Pinpoint the cell where the given text exists, returning its [X, Y] midpoint coordinate. 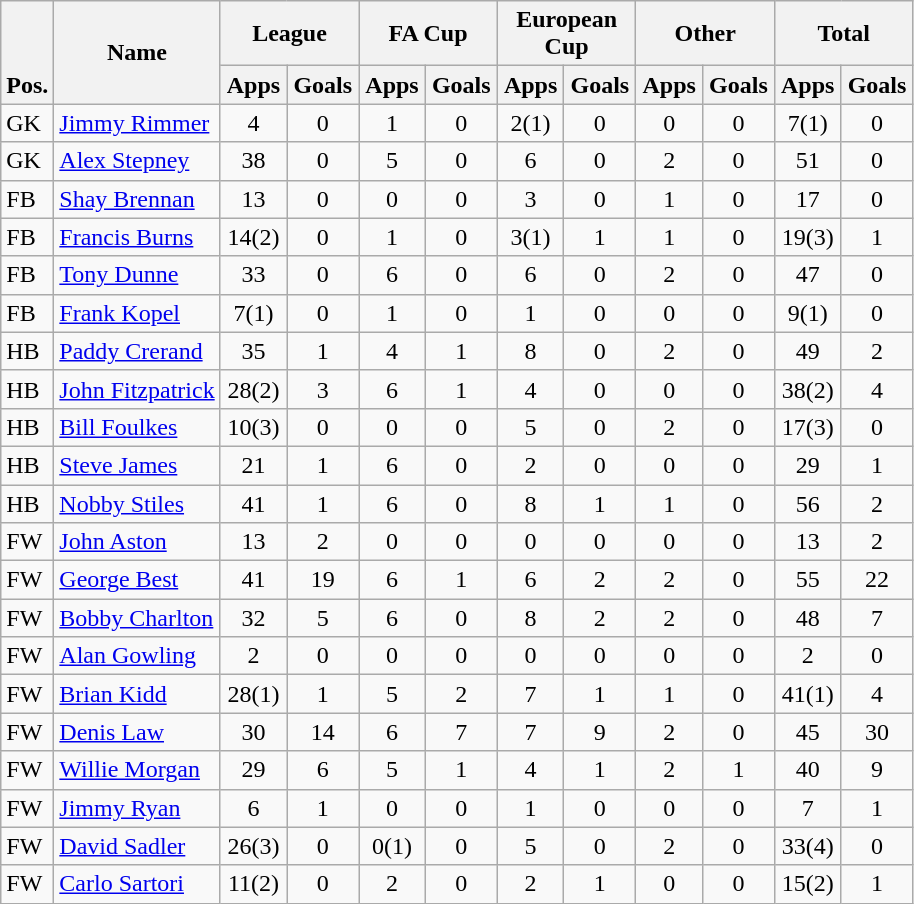
Other [706, 34]
Jimmy Ryan [137, 808]
28(1) [254, 694]
2(1) [530, 123]
10(3) [254, 427]
33 [254, 275]
Bill Foulkes [137, 427]
Willie Morgan [137, 770]
56 [808, 503]
41(1) [808, 694]
FA Cup [428, 34]
33(4) [808, 846]
3(1) [530, 237]
15(2) [808, 884]
Francis Burns [137, 237]
Steve James [137, 465]
49 [808, 351]
Jimmy Rimmer [137, 123]
40 [808, 770]
Frank Kopel [137, 313]
Shay Brennan [137, 199]
Nobby Stiles [137, 503]
11(2) [254, 884]
38(2) [808, 389]
Paddy Crerand [137, 351]
28(2) [254, 389]
Alan Gowling [137, 656]
22 [877, 580]
Total [844, 34]
Carlo Sartori [137, 884]
David Sadler [137, 846]
14(2) [254, 237]
17(3) [808, 427]
Alex Stepney [137, 161]
32 [254, 618]
Name [137, 52]
51 [808, 161]
John Aston [137, 542]
Denis Law [137, 732]
26(3) [254, 846]
48 [808, 618]
9(1) [808, 313]
Bobby Charlton [137, 618]
19(3) [808, 237]
Tony Dunne [137, 275]
45 [808, 732]
21 [254, 465]
19 [323, 580]
George Best [137, 580]
55 [808, 580]
European Cup [566, 34]
Pos. [28, 52]
14 [323, 732]
17 [808, 199]
League [290, 34]
47 [808, 275]
38 [254, 161]
John Fitzpatrick [137, 389]
Brian Kidd [137, 694]
35 [254, 351]
0(1) [392, 846]
